Search for the cell housing the specified text and yield its [X, Y] center coordinate. 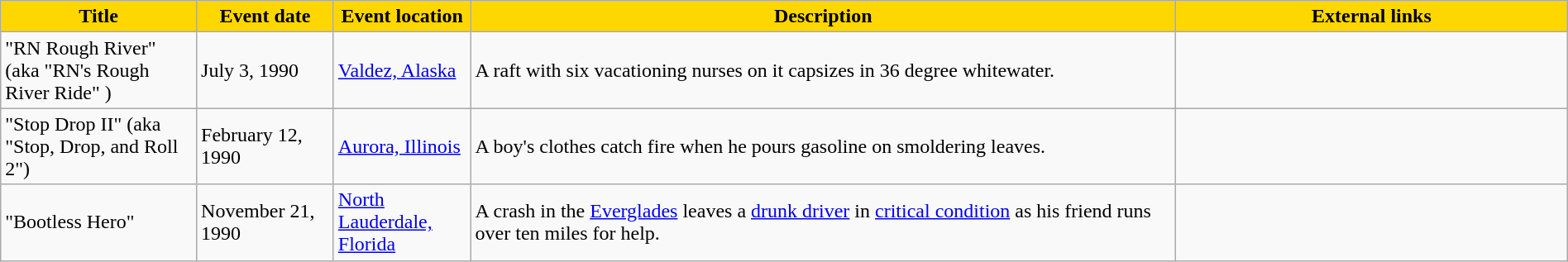
"RN Rough River" (aka "RN's Rough River Ride" ) [99, 70]
November 21, 1990 [265, 222]
External links [1372, 17]
Aurora, Illinois [402, 146]
A raft with six vacationing nurses on it capsizes in 36 degree whitewater. [824, 70]
"Bootless Hero" [99, 222]
Event date [265, 17]
Title [99, 17]
A boy's clothes catch fire when he pours gasoline on smoldering leaves. [824, 146]
North Lauderdale, Florida [402, 222]
Description [824, 17]
"Stop Drop II" (aka "Stop, Drop, and Roll 2") [99, 146]
February 12, 1990 [265, 146]
Valdez, Alaska [402, 70]
Event location [402, 17]
July 3, 1990 [265, 70]
A crash in the Everglades leaves a drunk driver in critical condition as his friend runs over ten miles for help. [824, 222]
